Return [X, Y] of the center of cell containing provided text 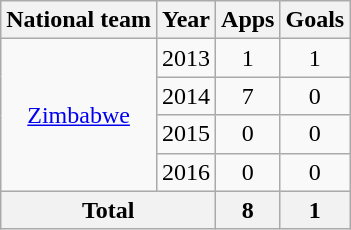
Goals [315, 20]
2013 [186, 58]
National team [79, 20]
2016 [186, 172]
Year [186, 20]
Zimbabwe [79, 115]
Apps [248, 20]
Total [108, 210]
7 [248, 96]
2015 [186, 134]
2014 [186, 96]
8 [248, 210]
